For the text-containing cell, return its midpoint in (X, Y) coordinate format. 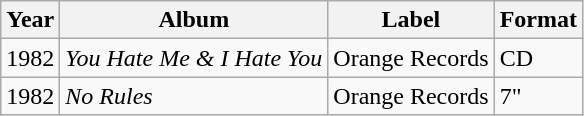
CD (538, 58)
7" (538, 96)
Album (194, 20)
You Hate Me & I Hate You (194, 58)
Format (538, 20)
Label (411, 20)
Year (30, 20)
No Rules (194, 96)
